For the text-containing cell, return its midpoint in (x, y) coordinate format. 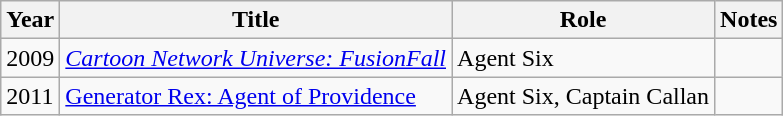
2011 (30, 96)
Agent Six (584, 58)
Agent Six, Captain Callan (584, 96)
Role (584, 20)
2009 (30, 58)
Title (256, 20)
Year (30, 20)
Cartoon Network Universe: FusionFall (256, 58)
Generator Rex: Agent of Providence (256, 96)
Notes (749, 20)
